Find where the given text appears and provide that cell's center as (x, y) coordinate. 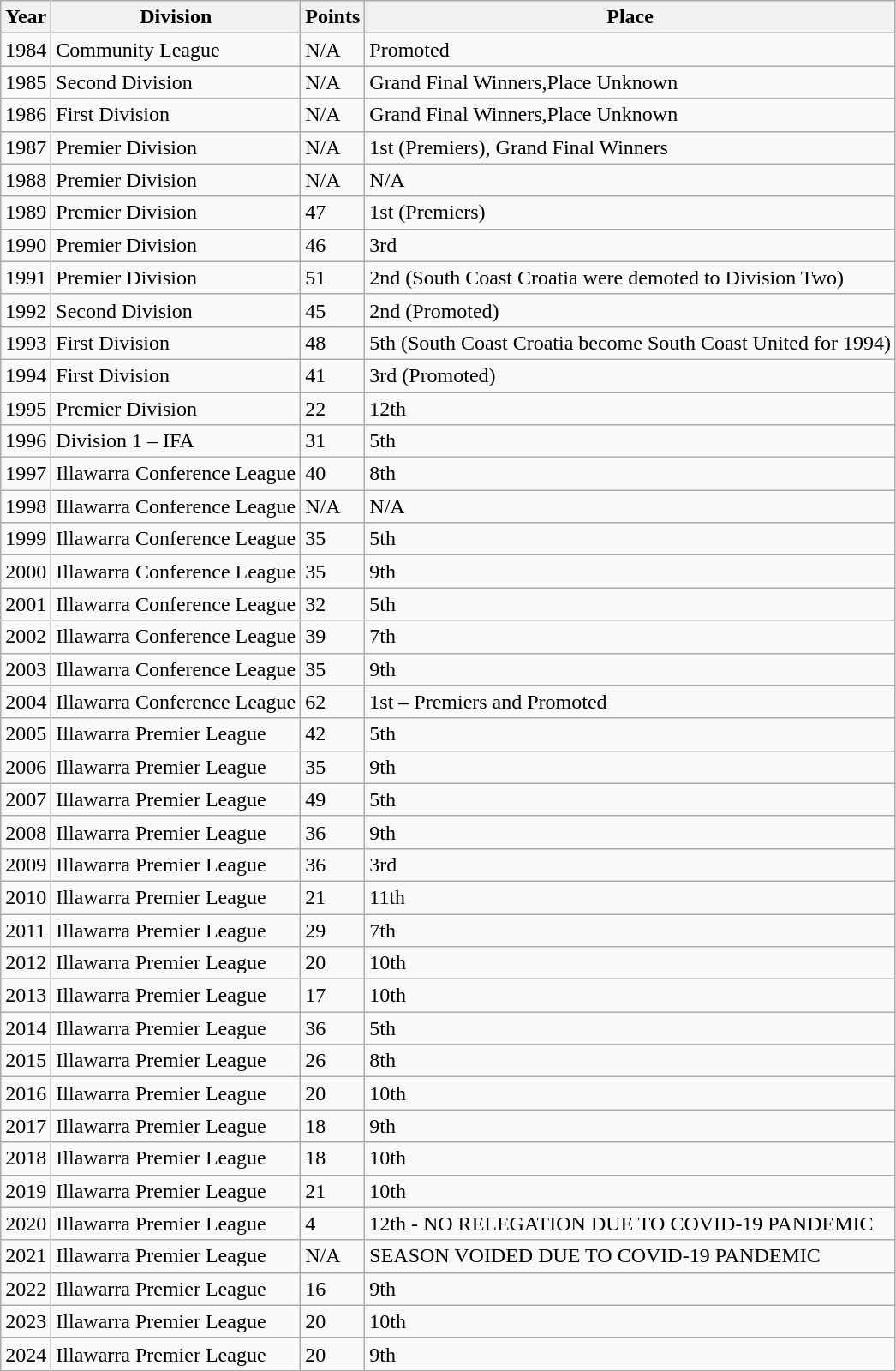
2006 (26, 767)
51 (332, 278)
31 (332, 441)
1991 (26, 278)
SEASON VOIDED DUE TO COVID-19 PANDEMIC (630, 1256)
Year (26, 17)
2011 (26, 930)
2004 (26, 702)
45 (332, 310)
Promoted (630, 50)
32 (332, 604)
29 (332, 930)
42 (332, 734)
47 (332, 213)
Community League (176, 50)
Place (630, 17)
48 (332, 343)
1998 (26, 506)
49 (332, 799)
16 (332, 1289)
1999 (26, 539)
11th (630, 897)
2015 (26, 1061)
12th (630, 409)
2007 (26, 799)
2005 (26, 734)
2003 (26, 669)
Division (176, 17)
2014 (26, 1028)
1992 (26, 310)
1984 (26, 50)
2002 (26, 637)
1987 (26, 147)
1997 (26, 474)
2013 (26, 996)
41 (332, 375)
2nd (South Coast Croatia were demoted to Division Two) (630, 278)
2008 (26, 832)
Points (332, 17)
4 (332, 1224)
Division 1 – IFA (176, 441)
2020 (26, 1224)
2001 (26, 604)
2012 (26, 963)
2nd (Promoted) (630, 310)
2017 (26, 1126)
2016 (26, 1093)
1993 (26, 343)
1990 (26, 245)
1995 (26, 409)
26 (332, 1061)
1994 (26, 375)
2024 (26, 1354)
1996 (26, 441)
17 (332, 996)
62 (332, 702)
2000 (26, 572)
2010 (26, 897)
1989 (26, 213)
39 (332, 637)
1st – Premiers and Promoted (630, 702)
1st (Premiers), Grand Final Winners (630, 147)
3rd (Promoted) (630, 375)
2022 (26, 1289)
2009 (26, 865)
46 (332, 245)
2018 (26, 1158)
1985 (26, 82)
1986 (26, 115)
2019 (26, 1191)
5th (South Coast Croatia become South Coast United for 1994) (630, 343)
12th - NO RELEGATION DUE TO COVID-19 PANDEMIC (630, 1224)
2021 (26, 1256)
2023 (26, 1321)
1st (Premiers) (630, 213)
40 (332, 474)
22 (332, 409)
1988 (26, 180)
